Identify which cell holds the provided text, then report its (X, Y) central coordinate. 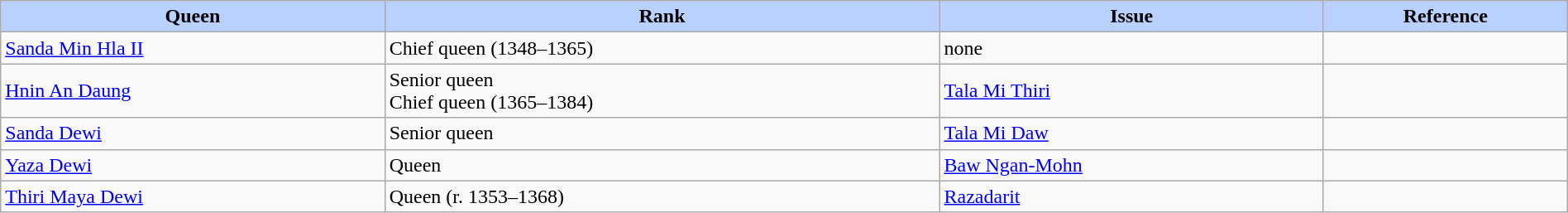
Yaza Dewi (193, 165)
Senior queen Chief queen (1365–1384) (662, 91)
none (1131, 48)
Rank (662, 17)
Queen (r. 1353–1368) (662, 196)
Baw Ngan-Mohn (1131, 165)
Hnin An Daung (193, 91)
Issue (1131, 17)
Tala Mi Daw (1131, 133)
Thiri Maya Dewi (193, 196)
Sanda Min Hla II (193, 48)
Sanda Dewi (193, 133)
Razadarit (1131, 196)
Senior queen (662, 133)
Tala Mi Thiri (1131, 91)
Reference (1446, 17)
Chief queen (1348–1365) (662, 48)
